Extract the [X, Y] coordinate from the center of the cell holding the provided text.  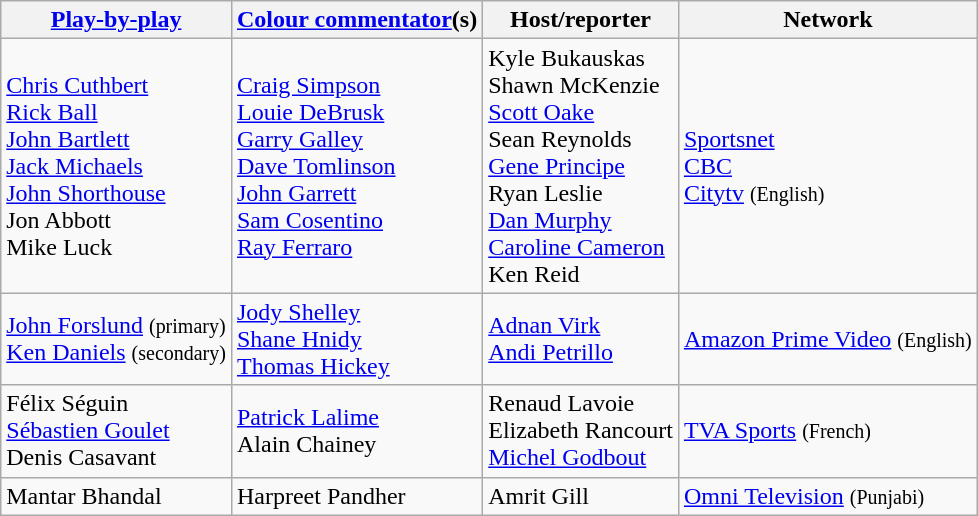
Network [828, 20]
Host/reporter [581, 20]
Mantar Bhandal [116, 496]
Félix SéguinSébastien GouletDenis Casavant [116, 431]
TVA Sports (French) [828, 431]
Omni Television (Punjabi) [828, 496]
Amazon Prime Video (English) [828, 339]
Play-by-play [116, 20]
Harpreet Pandher [356, 496]
SportsnetCBCCitytv (English) [828, 166]
Jody ShelleyShane HnidyThomas Hickey [356, 339]
Patrick LalimeAlain Chainey [356, 431]
John Forslund (primary)Ken Daniels (secondary) [116, 339]
Colour commentator(s) [356, 20]
Amrit Gill [581, 496]
Chris CuthbertRick BallJohn BartlettJack MichaelsJohn ShorthouseJon AbbottMike Luck [116, 166]
Renaud LavoieElizabeth RancourtMichel Godbout [581, 431]
Kyle BukauskasShawn McKenzieScott OakeSean ReynoldsGene PrincipeRyan LeslieDan MurphyCaroline CameronKen Reid [581, 166]
Craig SimpsonLouie DeBruskGarry GalleyDave TomlinsonJohn GarrettSam CosentinoRay Ferraro [356, 166]
Adnan VirkAndi Petrillo [581, 339]
